Find where the given text appears and provide that cell's center as [X, Y] coordinate. 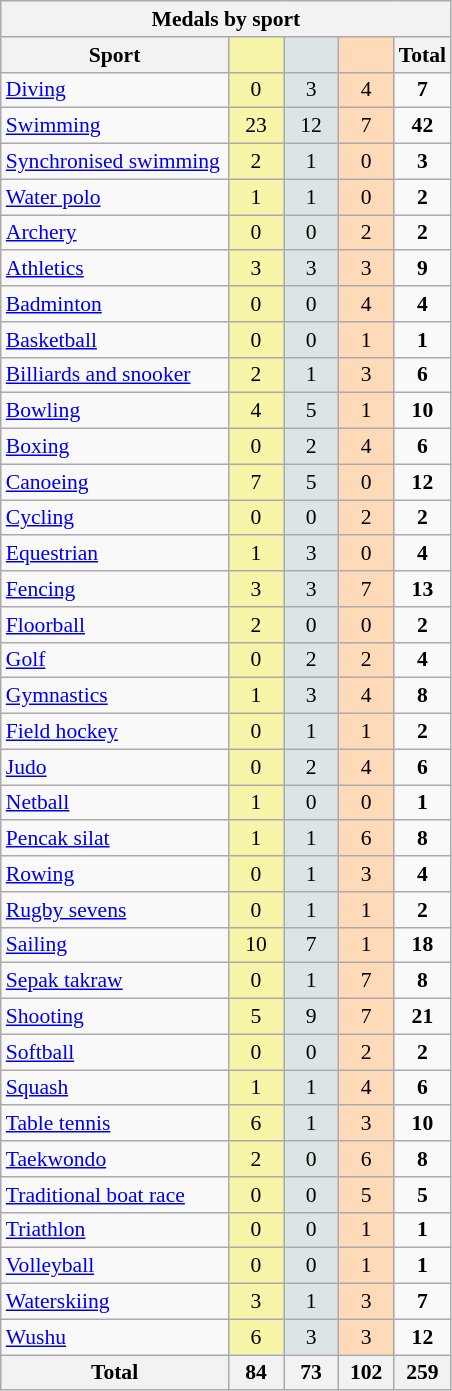
Wushu [115, 1337]
Golf [115, 660]
Water polo [115, 197]
259 [422, 1373]
Rugby sevens [115, 910]
Squash [115, 1088]
Table tennis [115, 1124]
Field hockey [115, 732]
Bowling [115, 411]
84 [256, 1373]
Sport [115, 55]
Taekwondo [115, 1159]
18 [422, 945]
Billiards and snooker [115, 375]
Gymnastics [115, 696]
Judo [115, 767]
Triathlon [115, 1230]
Floorball [115, 625]
102 [366, 1373]
Basketball [115, 340]
Swimming [115, 126]
Athletics [115, 269]
Medals by sport [226, 19]
Waterskiing [115, 1302]
73 [312, 1373]
21 [422, 1017]
Badminton [115, 304]
Cycling [115, 518]
Netball [115, 803]
Synchronised swimming [115, 162]
23 [256, 126]
Boxing [115, 447]
Canoeing [115, 482]
Rowing [115, 874]
42 [422, 126]
Equestrian [115, 554]
Softball [115, 1052]
13 [422, 589]
Sailing [115, 945]
Fencing [115, 589]
Pencak silat [115, 839]
Diving [115, 90]
Volleyball [115, 1266]
Archery [115, 233]
Traditional boat race [115, 1195]
Sepak takraw [115, 981]
Shooting [115, 1017]
